Output the (x, y) coordinate of the center of the cell containing the given text.  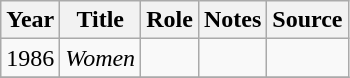
Source (308, 20)
Title (100, 20)
Year (30, 20)
Notes (232, 20)
Role (170, 20)
Women (100, 58)
1986 (30, 58)
